From the cell containing the given text, extract its center point as (x, y) coordinate. 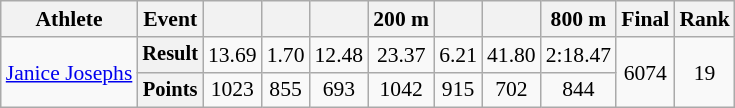
Event (170, 19)
702 (512, 90)
2:18.47 (578, 55)
693 (340, 90)
19 (704, 72)
13.69 (232, 55)
Athlete (70, 19)
41.80 (512, 55)
Result (170, 55)
Janice Josephs (70, 72)
800 m (578, 19)
12.48 (340, 55)
Final (645, 19)
915 (458, 90)
Rank (704, 19)
844 (578, 90)
1042 (401, 90)
6074 (645, 72)
855 (286, 90)
23.37 (401, 55)
1.70 (286, 55)
1023 (232, 90)
6.21 (458, 55)
Points (170, 90)
200 m (401, 19)
